Provide the [X, Y] coordinate of the cell's center where the given text is located.  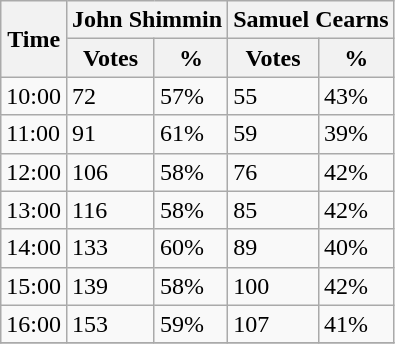
85 [274, 210]
59 [274, 134]
43% [356, 96]
41% [356, 324]
60% [190, 248]
107 [274, 324]
40% [356, 248]
10:00 [34, 96]
11:00 [34, 134]
133 [110, 248]
Samuel Cearns [311, 20]
116 [110, 210]
55 [274, 96]
Time [34, 39]
57% [190, 96]
13:00 [34, 210]
89 [274, 248]
59% [190, 324]
16:00 [34, 324]
91 [110, 134]
61% [190, 134]
12:00 [34, 172]
72 [110, 96]
39% [356, 134]
76 [274, 172]
139 [110, 286]
15:00 [34, 286]
14:00 [34, 248]
153 [110, 324]
106 [110, 172]
John Shimmin [146, 20]
100 [274, 286]
